Scan for the cell matching the given text and deliver its [x, y] coordinate at center. 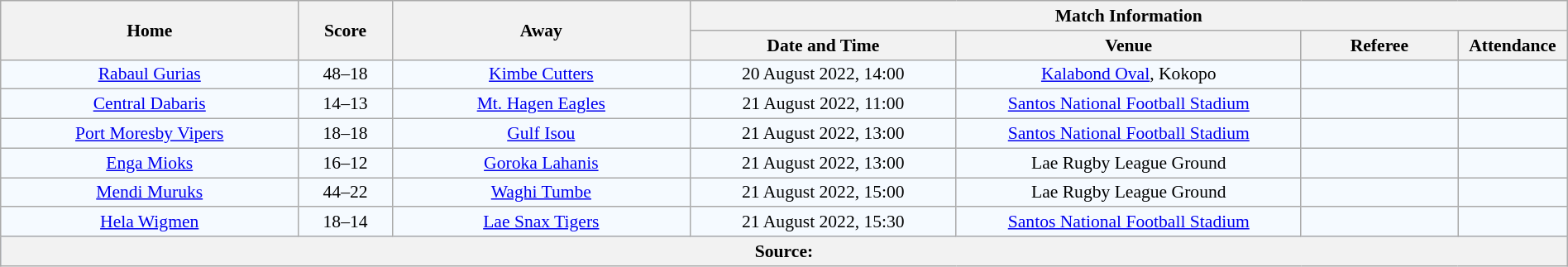
Score [346, 30]
Central Dabaris [150, 104]
16–12 [346, 163]
Kalabond Oval, Kokopo [1128, 74]
Waghi Tumbe [541, 193]
Kimbe Cutters [541, 74]
Home [150, 30]
18–14 [346, 222]
Mendi Muruks [150, 193]
Source: [784, 251]
Lae Snax Tigers [541, 222]
Hela Wigmen [150, 222]
Match Information [1128, 16]
Away [541, 30]
Gulf Isou [541, 134]
14–13 [346, 104]
Rabaul Gurias [150, 74]
Port Moresby Vipers [150, 134]
Mt. Hagen Eagles [541, 104]
Attendance [1513, 45]
Date and Time [823, 45]
18–18 [346, 134]
21 August 2022, 11:00 [823, 104]
Referee [1379, 45]
48–18 [346, 74]
21 August 2022, 15:00 [823, 193]
Venue [1128, 45]
21 August 2022, 15:30 [823, 222]
Goroka Lahanis [541, 163]
44–22 [346, 193]
20 August 2022, 14:00 [823, 74]
Enga Mioks [150, 163]
